Find where the given text appears and provide that cell's center as (x, y) coordinate. 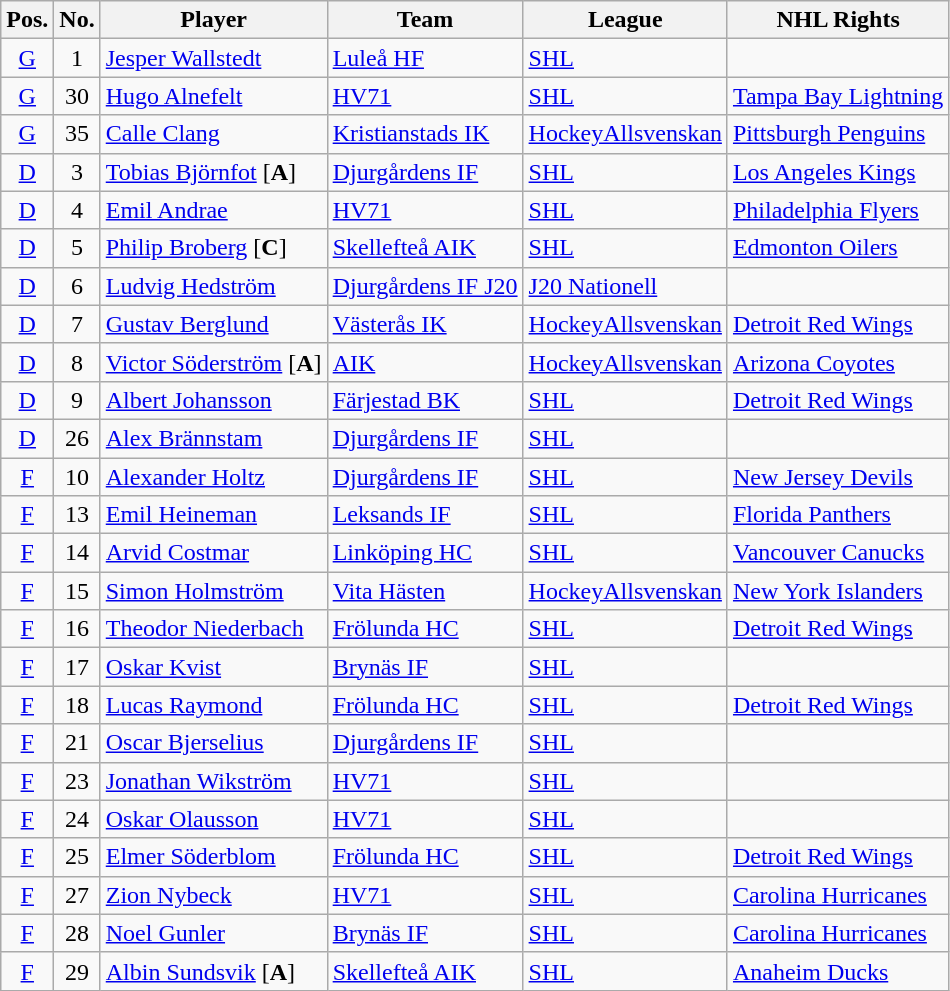
Djurgårdens IF J20 (425, 286)
9 (77, 400)
Calle Clang (214, 134)
Västerås IK (425, 324)
Luleå HF (425, 58)
Philip Broberg [C] (214, 248)
Los Angeles Kings (838, 172)
Noel Gunler (214, 933)
Jesper Wallstedt (214, 58)
29 (77, 971)
Player (214, 20)
3 (77, 172)
Elmer Söderblom (214, 857)
Vancouver Canucks (838, 553)
Alexander Holtz (214, 477)
Anaheim Ducks (838, 971)
Hugo Alnefelt (214, 96)
Oskar Olausson (214, 819)
23 (77, 781)
NHL Rights (838, 20)
15 (77, 591)
24 (77, 819)
27 (77, 895)
30 (77, 96)
5 (77, 248)
Gustav Berglund (214, 324)
28 (77, 933)
Tobias Björnfot [A] (214, 172)
J20 Nationell (625, 286)
Oscar Bjerselius (214, 743)
Albin Sundsvik [A] (214, 971)
Emil Heineman (214, 515)
10 (77, 477)
Pittsburgh Penguins (838, 134)
21 (77, 743)
Zion Nybeck (214, 895)
13 (77, 515)
Edmonton Oilers (838, 248)
New York Islanders (838, 591)
14 (77, 553)
Philadelphia Flyers (838, 210)
Leksands IF (425, 515)
Emil Andrae (214, 210)
35 (77, 134)
New Jersey Devils (838, 477)
Team (425, 20)
18 (77, 705)
7 (77, 324)
Jonathan Wikström (214, 781)
Färjestad BK (425, 400)
No. (77, 20)
Arvid Costmar (214, 553)
4 (77, 210)
Arizona Coyotes (838, 362)
26 (77, 438)
Victor Söderström [A] (214, 362)
Simon Holmström (214, 591)
25 (77, 857)
Pos. (28, 20)
Oskar Kvist (214, 667)
6 (77, 286)
AIK (425, 362)
Kristianstads IK (425, 134)
16 (77, 629)
Tampa Bay Lightning (838, 96)
Alex Brännstam (214, 438)
Linköping HC (425, 553)
Florida Panthers (838, 515)
Ludvig Hedström (214, 286)
Theodor Niederbach (214, 629)
League (625, 20)
17 (77, 667)
Albert Johansson (214, 400)
Lucas Raymond (214, 705)
1 (77, 58)
8 (77, 362)
Vita Hästen (425, 591)
